Find where the given text appears and provide that cell's center as (x, y) coordinate. 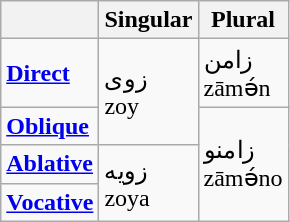
Singular (148, 20)
زویهzoya (148, 183)
Direct (50, 73)
زامنzāmə́n (243, 73)
زامنوzāmə́no (243, 164)
Vocative (50, 202)
Oblique (50, 126)
Ablative (50, 164)
زویzoy (148, 92)
Plural (243, 20)
